Find where the given text appears and provide that cell's center as (X, Y) coordinate. 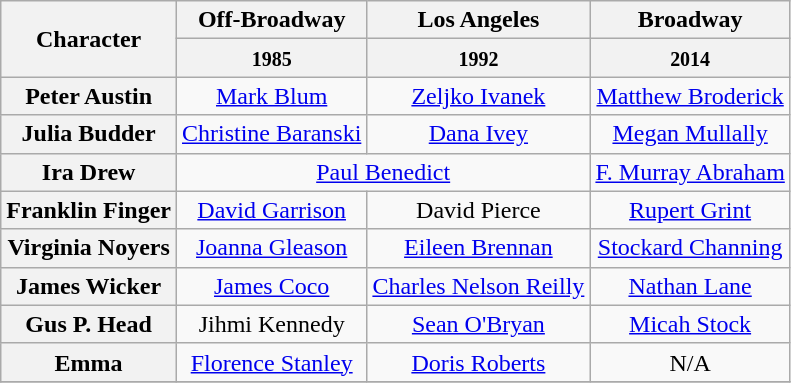
Peter Austin (89, 96)
Sean O'Bryan (478, 324)
Broadway (690, 20)
Ira Drew (89, 172)
James Coco (271, 286)
Micah Stock (690, 324)
David Pierce (478, 210)
Los Angeles (478, 20)
Zeljko Ivanek (478, 96)
F. Murray Abraham (690, 172)
Franklin Finger (89, 210)
Megan Mullally (690, 134)
Eileen Brennan (478, 248)
Julia Budder (89, 134)
Jihmi Kennedy (271, 324)
Virginia Noyers (89, 248)
James Wicker (89, 286)
Matthew Broderick (690, 96)
Nathan Lane (690, 286)
Off-Broadway (271, 20)
David Garrison (271, 210)
Mark Blum (271, 96)
Emma (89, 362)
Rupert Grint (690, 210)
1985 (271, 58)
Character (89, 39)
Florence Stanley (271, 362)
Gus P. Head (89, 324)
Doris Roberts (478, 362)
N/A (690, 362)
Joanna Gleason (271, 248)
Christine Baranski (271, 134)
Stockard Channing (690, 248)
Paul Benedict (382, 172)
2014 (690, 58)
Charles Nelson Reilly (478, 286)
1992 (478, 58)
Dana Ivey (478, 134)
